Capture the cell that displays the provided text and extract its (x, y) central coordinate. 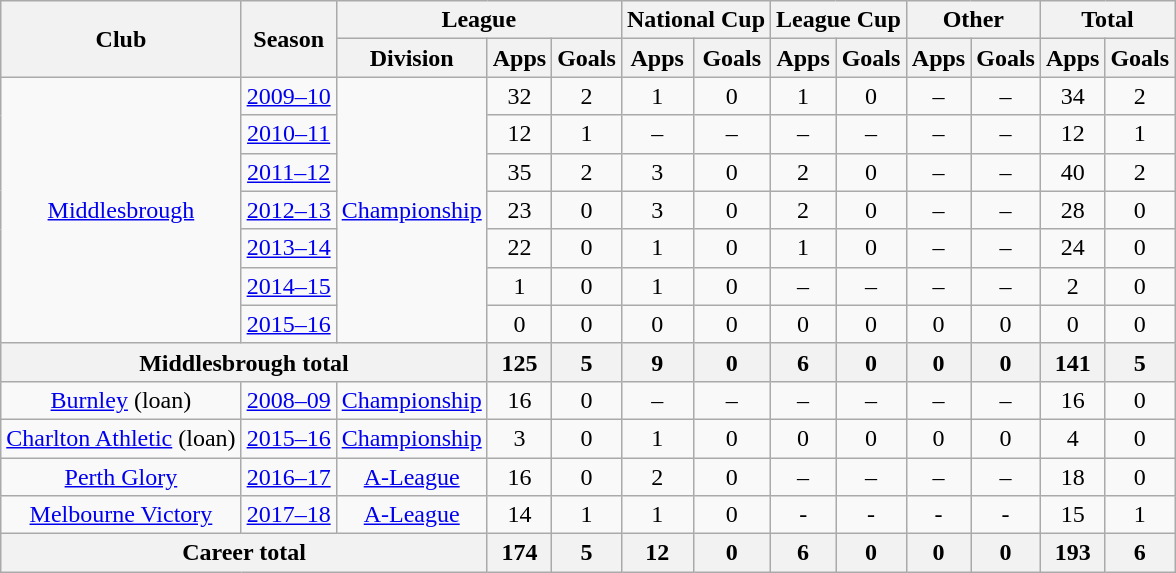
National Cup (696, 20)
24 (1072, 248)
23 (519, 210)
34 (1072, 96)
Charlton Athletic (loan) (121, 438)
9 (657, 362)
193 (1072, 553)
35 (519, 172)
22 (519, 248)
2012–13 (288, 210)
2013–14 (288, 248)
2014–15 (288, 286)
Middlesbrough (121, 210)
League Cup (839, 20)
Division (412, 58)
125 (519, 362)
174 (519, 553)
4 (1072, 438)
2010–11 (288, 134)
League (478, 20)
Other (973, 20)
Total (1107, 20)
Burnley (loan) (121, 400)
28 (1072, 210)
2016–17 (288, 477)
14 (519, 515)
40 (1072, 172)
Season (288, 39)
Melbourne Victory (121, 515)
2017–18 (288, 515)
18 (1072, 477)
Career total (244, 553)
15 (1072, 515)
2008–09 (288, 400)
Club (121, 39)
2009–10 (288, 96)
2011–12 (288, 172)
Perth Glory (121, 477)
32 (519, 96)
141 (1072, 362)
Middlesbrough total (244, 362)
